Return the [x, y] coordinate for the center point of the cell that contains the specified text.  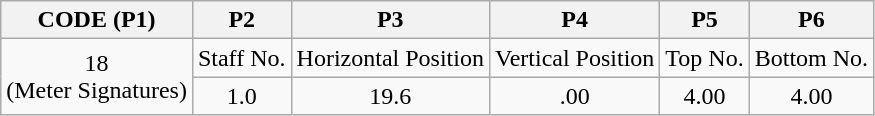
Top No. [704, 58]
1.0 [242, 96]
Horizontal Position [390, 58]
P3 [390, 20]
.00 [574, 96]
19.6 [390, 96]
Vertical Position [574, 58]
Bottom No. [811, 58]
P6 [811, 20]
P4 [574, 20]
CODE (P1) [97, 20]
Staff No. [242, 58]
P2 [242, 20]
18(Meter Signatures) [97, 77]
P5 [704, 20]
